Identify which cell holds the provided text, then report its (x, y) central coordinate. 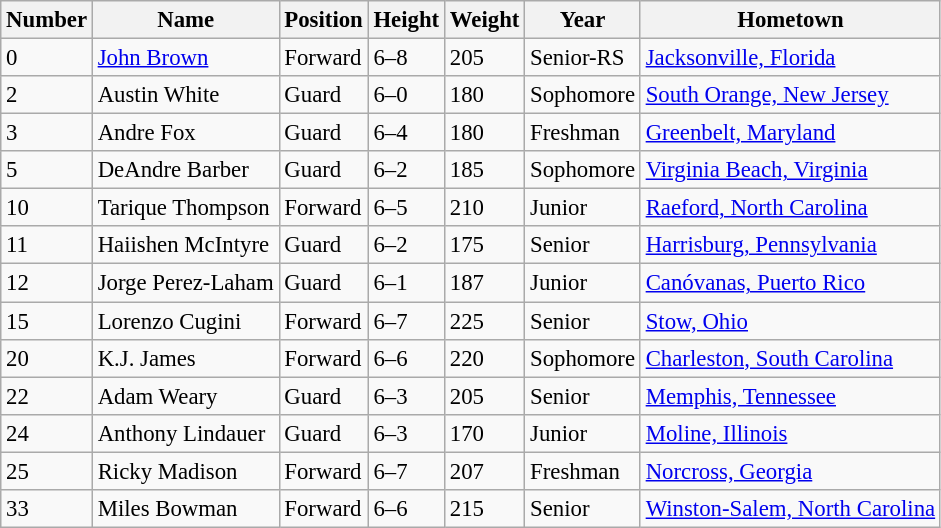
10 (47, 208)
24 (47, 433)
6–4 (406, 133)
Year (583, 20)
0 (47, 58)
25 (47, 471)
Number (47, 20)
Hometown (790, 20)
Anthony Lindauer (186, 433)
3 (47, 133)
Charleston, South Carolina (790, 358)
6–1 (406, 283)
33 (47, 509)
210 (484, 208)
Adam Weary (186, 396)
South Orange, New Jersey (790, 95)
2 (47, 95)
185 (484, 170)
Virginia Beach, Virginia (790, 170)
Position (324, 20)
Stow, Ohio (790, 321)
22 (47, 396)
Canóvanas, Puerto Rico (790, 283)
170 (484, 433)
Name (186, 20)
215 (484, 509)
Tarique Thompson (186, 208)
220 (484, 358)
225 (484, 321)
Moline, Illinois (790, 433)
Lorenzo Cugini (186, 321)
Harrisburg, Pennsylvania (790, 245)
DeAndre Barber (186, 170)
Winston-Salem, North Carolina (790, 509)
Jacksonville, Florida (790, 58)
15 (47, 321)
207 (484, 471)
Miles Bowman (186, 509)
12 (47, 283)
Haiishen McIntyre (186, 245)
Austin White (186, 95)
Senior-RS (583, 58)
John Brown (186, 58)
6–0 (406, 95)
Greenbelt, Maryland (790, 133)
20 (47, 358)
Norcross, Georgia (790, 471)
Raeford, North Carolina (790, 208)
Memphis, Tennessee (790, 396)
Height (406, 20)
Jorge Perez-Laham (186, 283)
K.J. James (186, 358)
Andre Fox (186, 133)
5 (47, 170)
Ricky Madison (186, 471)
6–5 (406, 208)
187 (484, 283)
6–8 (406, 58)
175 (484, 245)
11 (47, 245)
Weight (484, 20)
